Locate the cell with the specified text and output its (X, Y) center coordinate. 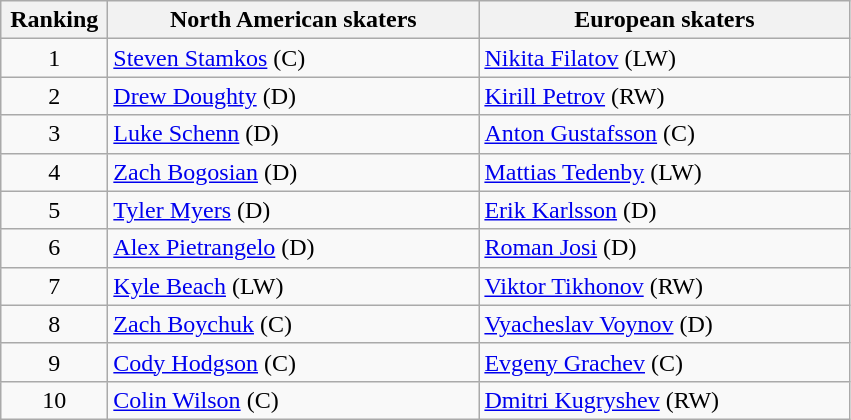
Dmitri Kugryshev (RW) (664, 400)
Roman Josi (D) (664, 248)
5 (54, 210)
Evgeny Grachev (C) (664, 362)
Cody Hodgson (C) (294, 362)
Alex Pietrangelo (D) (294, 248)
Viktor Tikhonov (RW) (664, 286)
Colin Wilson (C) (294, 400)
Drew Doughty (D) (294, 96)
Steven Stamkos (C) (294, 58)
8 (54, 324)
Zach Bogosian (D) (294, 172)
North American skaters (294, 20)
Mattias Tedenby (LW) (664, 172)
Vyacheslav Voynov (D) (664, 324)
Anton Gustafsson (C) (664, 134)
7 (54, 286)
3 (54, 134)
10 (54, 400)
4 (54, 172)
2 (54, 96)
Kirill Petrov (RW) (664, 96)
European skaters (664, 20)
Nikita Filatov (LW) (664, 58)
Erik Karlsson (D) (664, 210)
9 (54, 362)
Zach Boychuk (C) (294, 324)
Luke Schenn (D) (294, 134)
Kyle Beach (LW) (294, 286)
6 (54, 248)
1 (54, 58)
Ranking (54, 20)
Tyler Myers (D) (294, 210)
